Provide the [x, y] coordinate of the cell's center where the given text is located.  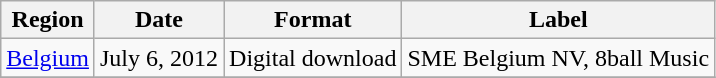
July 6, 2012 [158, 58]
Digital download [313, 58]
Belgium [48, 58]
Format [313, 20]
SME Belgium NV, 8ball Music [558, 58]
Date [158, 20]
Label [558, 20]
Region [48, 20]
